Identify which cell holds the provided text, then report its [X, Y] central coordinate. 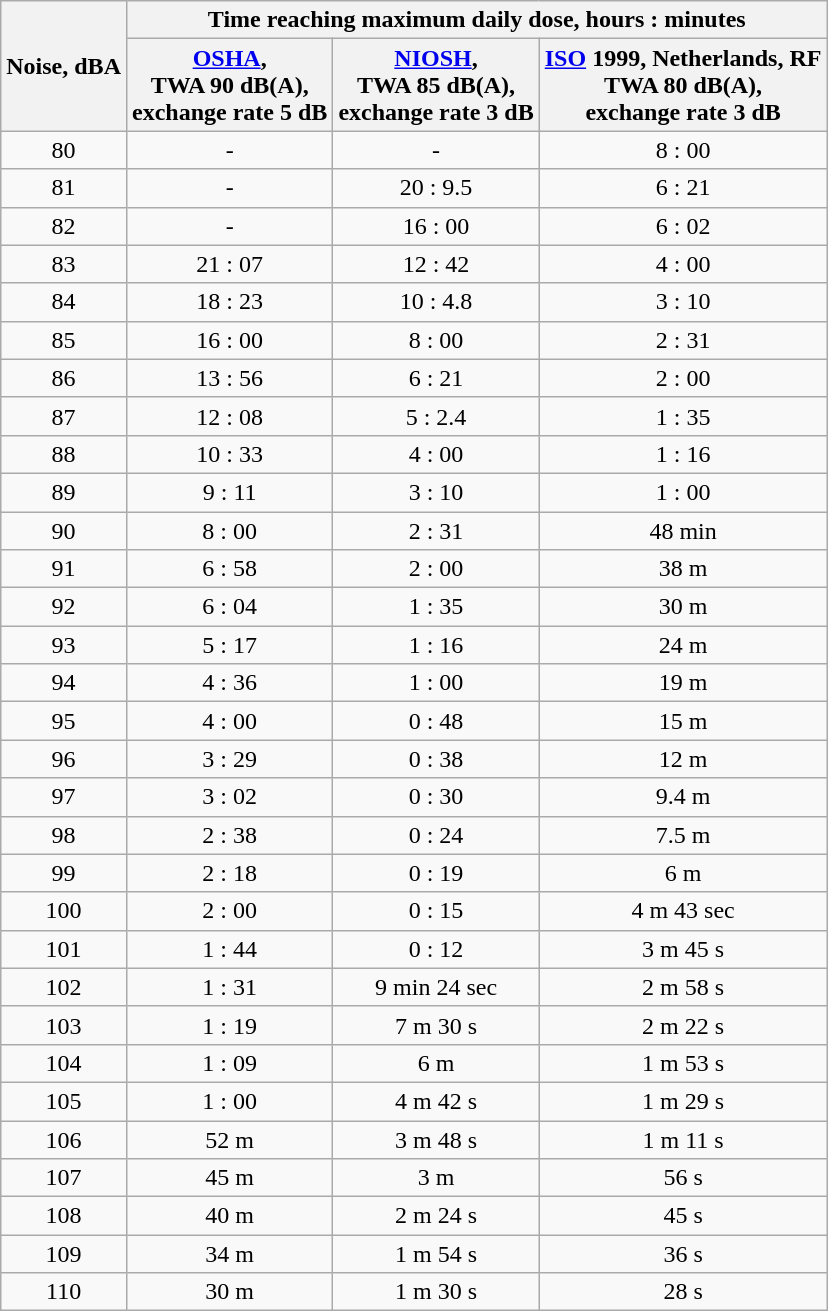
2 : 18 [229, 873]
12 m [683, 759]
1 m 54 s [436, 1254]
4 m 43 sec [683, 911]
2 m 22 s [683, 1025]
10 : 33 [229, 454]
48 min [683, 531]
Time reaching maximum daily dose, hours : minutes [476, 20]
4 m 42 s [436, 1101]
0 : 48 [436, 721]
99 [64, 873]
5 : 2.4 [436, 416]
2 m 58 s [683, 987]
1 m 30 s [436, 1292]
97 [64, 797]
45 s [683, 1216]
105 [64, 1101]
9.4 m [683, 797]
9 : 11 [229, 492]
102 [64, 987]
3 m [436, 1178]
3 : 02 [229, 797]
7 m 30 s [436, 1025]
45 m [229, 1178]
84 [64, 302]
3 : 29 [229, 759]
5 : 17 [229, 645]
56 s [683, 1178]
88 [64, 454]
1 m 11 s [683, 1139]
92 [64, 607]
6 : 02 [683, 226]
3 m 45 s [683, 949]
101 [64, 949]
10 : 4.8 [436, 302]
0 : 15 [436, 911]
94 [64, 683]
24 m [683, 645]
1 : 19 [229, 1025]
109 [64, 1254]
1 : 31 [229, 987]
98 [64, 835]
0 : 30 [436, 797]
96 [64, 759]
ISO 1999, Netherlands, RFTWA 80 dB(A),exchange rate 3 dB [683, 85]
15 m [683, 721]
34 m [229, 1254]
108 [64, 1216]
2 : 38 [229, 835]
4 : 36 [229, 683]
100 [64, 911]
0 : 38 [436, 759]
104 [64, 1063]
38 m [683, 569]
12 : 08 [229, 416]
18 : 23 [229, 302]
95 [64, 721]
106 [64, 1139]
20 : 9.5 [436, 188]
103 [64, 1025]
3 m 48 s [436, 1139]
91 [64, 569]
80 [64, 150]
2 m 24 s [436, 1216]
0 : 12 [436, 949]
21 : 07 [229, 264]
0 : 19 [436, 873]
36 s [683, 1254]
85 [64, 340]
NIOSH,TWA 85 dB(A),exchange rate 3 dB [436, 85]
107 [64, 1178]
0 : 24 [436, 835]
1 m 53 s [683, 1063]
28 s [683, 1292]
1 : 44 [229, 949]
1 m 29 s [683, 1101]
40 m [229, 1216]
83 [64, 264]
12 : 42 [436, 264]
Noise, dBA [64, 66]
6 : 58 [229, 569]
OSHA,TWA 90 dB(A),exchange rate 5 dB [229, 85]
6 : 04 [229, 607]
110 [64, 1292]
86 [64, 378]
89 [64, 492]
7.5 m [683, 835]
90 [64, 531]
19 m [683, 683]
93 [64, 645]
1 : 09 [229, 1063]
82 [64, 226]
13 : 56 [229, 378]
9 min 24 sec [436, 987]
81 [64, 188]
87 [64, 416]
52 m [229, 1139]
